Determine the (X, Y) coordinate at the center of the cell enclosing the given text.  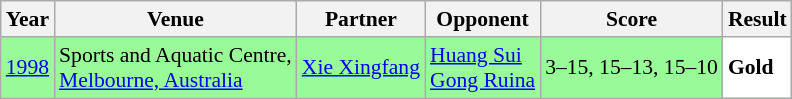
Partner (361, 19)
Huang Sui Gong Ruina (482, 68)
3–15, 15–13, 15–10 (632, 68)
Opponent (482, 19)
Year (28, 19)
Xie Xingfang (361, 68)
Venue (176, 19)
Sports and Aquatic Centre,Melbourne, Australia (176, 68)
Result (758, 19)
1998 (28, 68)
Score (632, 19)
Gold (758, 68)
